For the text-containing cell, return its midpoint in (X, Y) coordinate format. 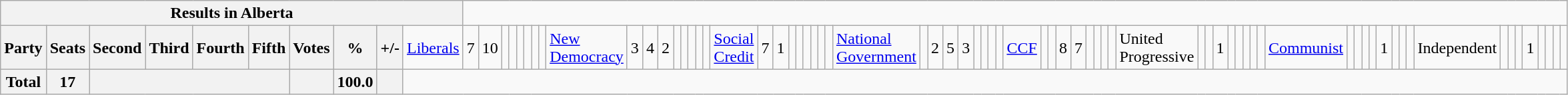
Independent (1457, 48)
Third (169, 48)
New Democracy (587, 48)
Fifth (269, 48)
Votes (311, 48)
Results in Alberta (232, 13)
5 (951, 48)
Party (23, 48)
17 (67, 82)
Communist (1306, 48)
National Government (876, 48)
+/- (389, 48)
4 (650, 48)
8 (1063, 48)
Total (23, 82)
CCF (1022, 48)
Second (117, 48)
100.0 (355, 82)
Liberals (433, 48)
United Progressive (1156, 48)
% (355, 48)
10 (490, 48)
Seats (67, 48)
Social Credit (734, 48)
Fourth (220, 48)
